Scan for the cell matching the given text and deliver its (X, Y) coordinate at center. 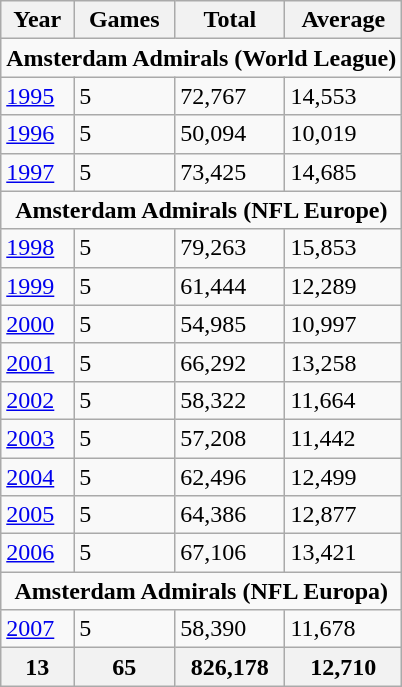
14,685 (344, 172)
13,421 (344, 553)
2002 (38, 400)
58,390 (230, 629)
12,877 (344, 515)
66,292 (230, 362)
58,322 (230, 400)
1998 (38, 248)
54,985 (230, 324)
Amsterdam Admirals (NFL Europe) (202, 210)
57,208 (230, 438)
2007 (38, 629)
Average (344, 20)
67,106 (230, 553)
Games (124, 20)
12,289 (344, 286)
62,496 (230, 477)
1995 (38, 96)
2001 (38, 362)
10,019 (344, 134)
79,263 (230, 248)
11,442 (344, 438)
1996 (38, 134)
14,553 (344, 96)
2004 (38, 477)
12,499 (344, 477)
1997 (38, 172)
13,258 (344, 362)
65 (124, 667)
2005 (38, 515)
64,386 (230, 515)
826,178 (230, 667)
1999 (38, 286)
12,710 (344, 667)
61,444 (230, 286)
2006 (38, 553)
Total (230, 20)
13 (38, 667)
72,767 (230, 96)
Amsterdam Admirals (World League) (202, 58)
11,664 (344, 400)
15,853 (344, 248)
50,094 (230, 134)
11,678 (344, 629)
Amsterdam Admirals (NFL Europa) (202, 591)
2003 (38, 438)
Year (38, 20)
10,997 (344, 324)
2000 (38, 324)
73,425 (230, 172)
